Find where the given text appears and provide that cell's center as [x, y] coordinate. 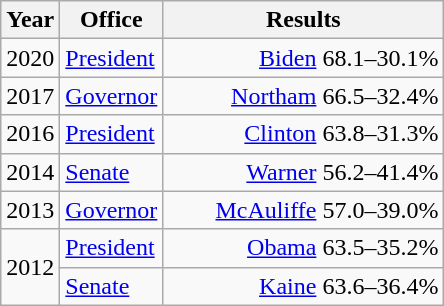
Northam 66.5–32.4% [304, 96]
2014 [30, 172]
McAuliffe 57.0–39.0% [304, 210]
2017 [30, 96]
Results [304, 20]
Kaine 63.6–36.4% [304, 286]
Biden 68.1–30.1% [304, 58]
2013 [30, 210]
Office [112, 20]
Obama 63.5–35.2% [304, 248]
2020 [30, 58]
Warner 56.2–41.4% [304, 172]
Clinton 63.8–31.3% [304, 134]
2012 [30, 267]
Year [30, 20]
2016 [30, 134]
